Determine the (x, y) coordinate at the center of the cell enclosing the given text.  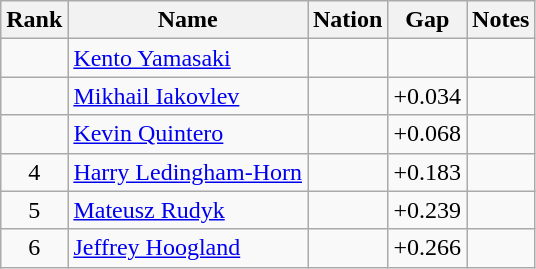
4 (34, 172)
Jeffrey Hoogland (188, 248)
6 (34, 248)
Mikhail Iakovlev (188, 96)
Mateusz Rudyk (188, 210)
Kento Yamasaki (188, 58)
+0.183 (428, 172)
+0.266 (428, 248)
+0.239 (428, 210)
Harry Ledingham-Horn (188, 172)
Notes (501, 20)
Nation (348, 20)
Kevin Quintero (188, 134)
Name (188, 20)
5 (34, 210)
+0.034 (428, 96)
Rank (34, 20)
+0.068 (428, 134)
Gap (428, 20)
